Capture the cell that displays the provided text and extract its [x, y] central coordinate. 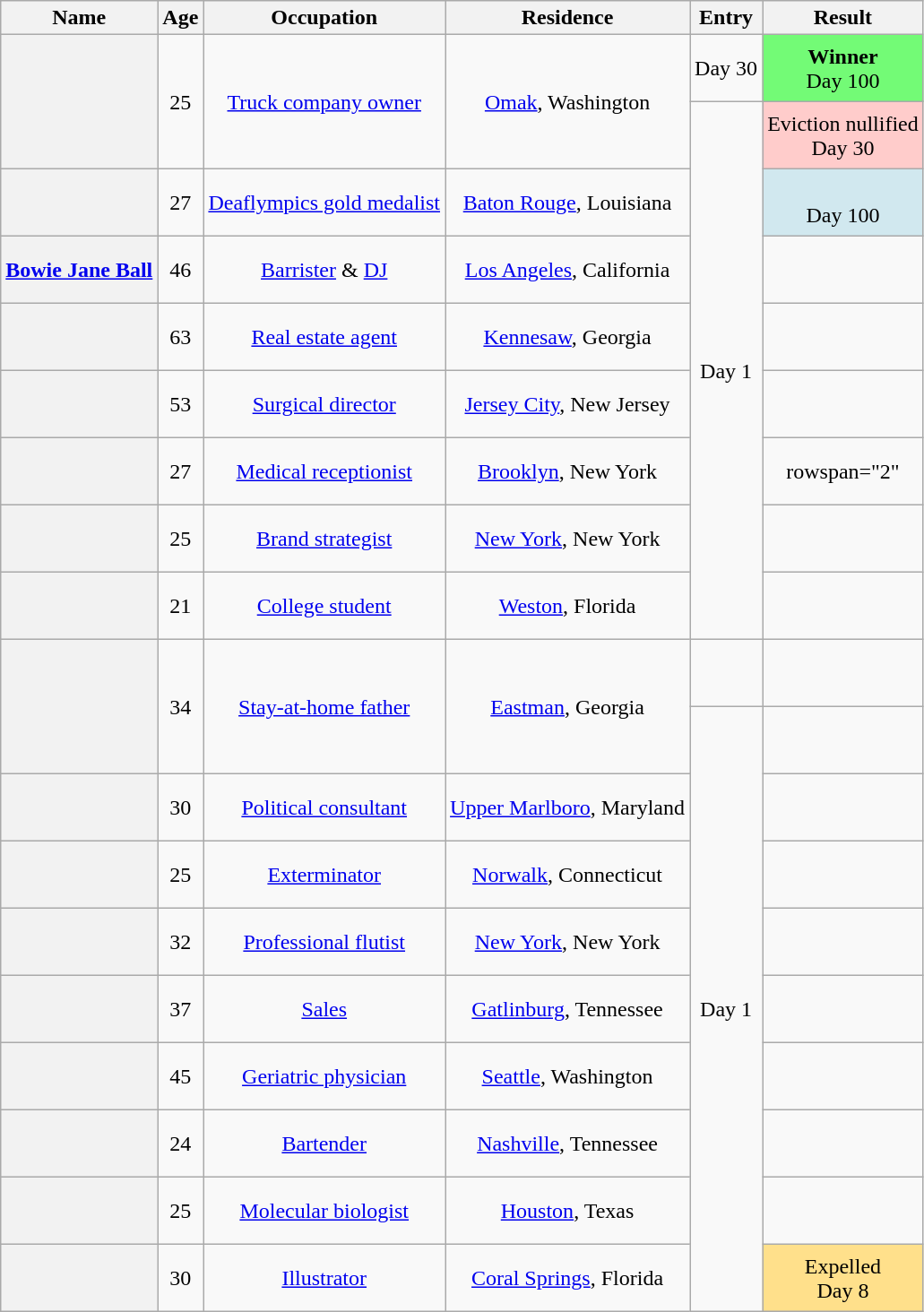
Coral Springs, Florida [568, 1278]
Professional flutist [324, 943]
Surgical director [324, 405]
WinnerDay 100 [843, 68]
Sales [324, 1009]
Weston, Florida [568, 606]
Baton Rouge, Louisiana [568, 203]
Real estate agent [324, 337]
Los Angeles, California [568, 271]
Barrister & DJ [324, 271]
Omak, Washington [568, 102]
ExpelledDay 8 [843, 1278]
Eviction nullifiedDay 30 [843, 136]
Residence [568, 18]
Brooklyn, New York [568, 471]
45 [181, 1077]
Stay-at-home father [324, 707]
Brand strategist [324, 539]
Age [181, 18]
Upper Marlboro, Maryland [568, 808]
Result [843, 18]
63 [181, 337]
Bowie Jane Ball [79, 271]
Illustrator [324, 1278]
Geriatric physician [324, 1077]
rowspan="2" [843, 471]
32 [181, 943]
Molecular biologist [324, 1212]
Bartender [324, 1144]
34 [181, 707]
Kennesaw, Georgia [568, 337]
37 [181, 1009]
24 [181, 1144]
21 [181, 606]
Eastman, Georgia [568, 707]
Day 100 [843, 203]
Deaflympics gold medalist [324, 203]
Norwalk, Connecticut [568, 875]
46 [181, 271]
Day 30 [726, 68]
Medical receptionist [324, 471]
Occupation [324, 18]
Name [79, 18]
Gatlinburg, Tennessee [568, 1009]
Jersey City, New Jersey [568, 405]
Entry [726, 18]
Truck company owner [324, 102]
Seattle, Washington [568, 1077]
Nashville, Tennessee [568, 1144]
Houston, Texas [568, 1212]
Political consultant [324, 808]
53 [181, 405]
College student [324, 606]
Exterminator [324, 875]
